Return the (x, y) coordinate for the center point of the cell that contains the specified text.  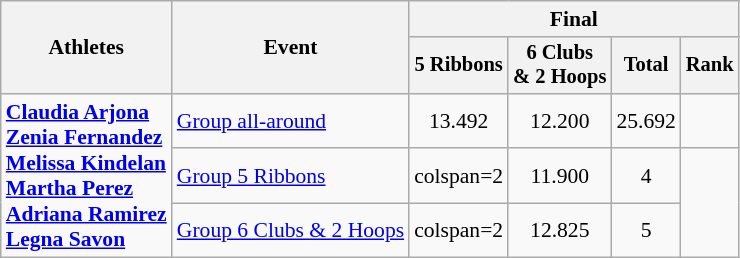
Final (574, 19)
Event (290, 48)
25.692 (646, 121)
Athletes (86, 48)
Group 6 Clubs & 2 Hoops (290, 230)
Total (646, 66)
Group 5 Ribbons (290, 176)
Claudia ArjonaZenia FernandezMelissa KindelanMartha PerezAdriana RamirezLegna Savon (86, 176)
Group all-around (290, 121)
11.900 (560, 176)
12.200 (560, 121)
Rank (710, 66)
13.492 (458, 121)
4 (646, 176)
5 (646, 230)
12.825 (560, 230)
5 Ribbons (458, 66)
6 Clubs& 2 Hoops (560, 66)
